Output the (X, Y) coordinate of the center of the cell containing the given text.  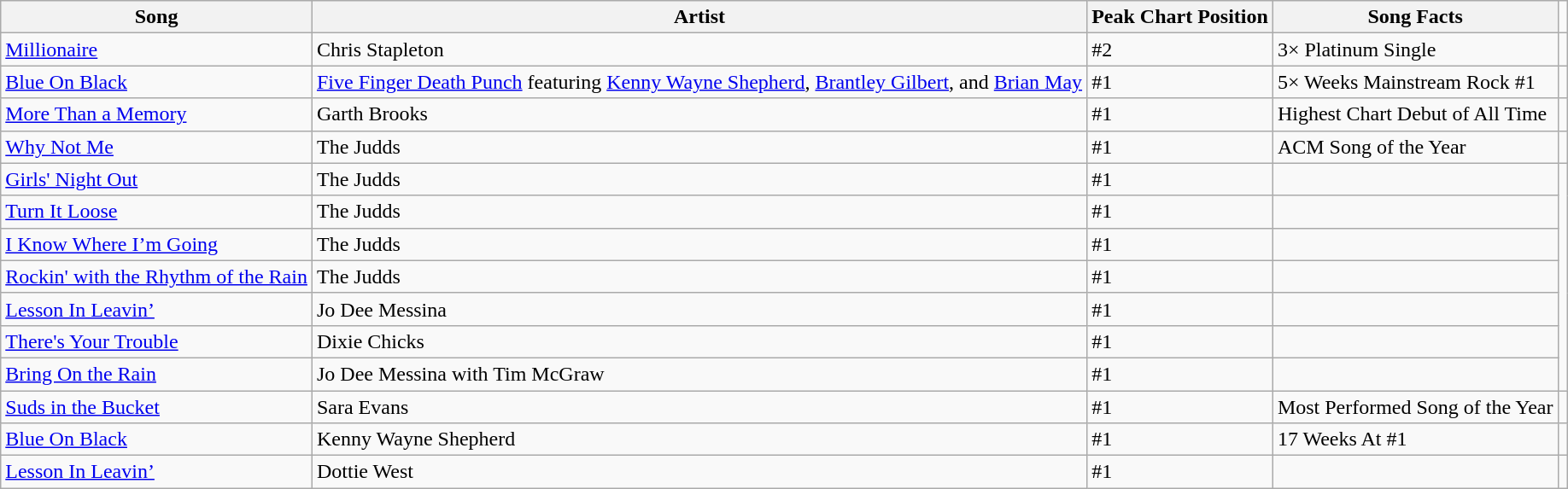
3× Platinum Single (1415, 49)
Artist (699, 17)
Most Performed Song of the Year (1415, 407)
Dottie West (699, 472)
ACM Song of the Year (1415, 147)
Kenny Wayne Shepherd (699, 440)
Highest Chart Debut of All Time (1415, 114)
I Know Where I’m Going (157, 244)
17 Weeks At #1 (1415, 440)
#2 (1180, 49)
More Than a Memory (157, 114)
5× Weeks Mainstream Rock #1 (1415, 82)
There's Your Trouble (157, 341)
Millionaire (157, 49)
Bring On the Rain (157, 374)
Jo Dee Messina (699, 309)
Rockin' with the Rhythm of the Rain (157, 277)
Song Facts (1415, 17)
Sara Evans (699, 407)
Chris Stapleton (699, 49)
Peak Chart Position (1180, 17)
Girls' Night Out (157, 179)
Why Not Me (157, 147)
Five Finger Death Punch featuring Kenny Wayne Shepherd, Brantley Gilbert, and Brian May (699, 82)
Suds in the Bucket (157, 407)
Garth Brooks (699, 114)
Turn It Loose (157, 212)
Song (157, 17)
Jo Dee Messina with Tim McGraw (699, 374)
Dixie Chicks (699, 341)
